Provide the [X, Y] coordinate of the cell's center where the given text is located.  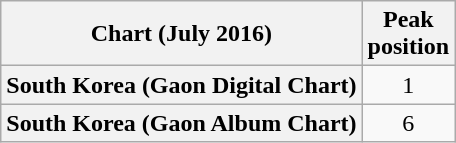
South Korea (Gaon Album Chart) [182, 123]
6 [408, 123]
Chart (July 2016) [182, 34]
1 [408, 85]
Peakposition [408, 34]
South Korea (Gaon Digital Chart) [182, 85]
